From the cell containing the given text, extract its center point as (x, y) coordinate. 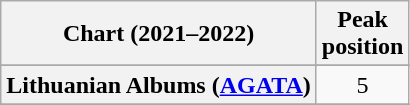
Lithuanian Albums (AGATA) (159, 85)
Chart (2021–2022) (159, 34)
Peakposition (362, 34)
5 (362, 85)
